Find where the given text appears and provide that cell's center as (X, Y) coordinate. 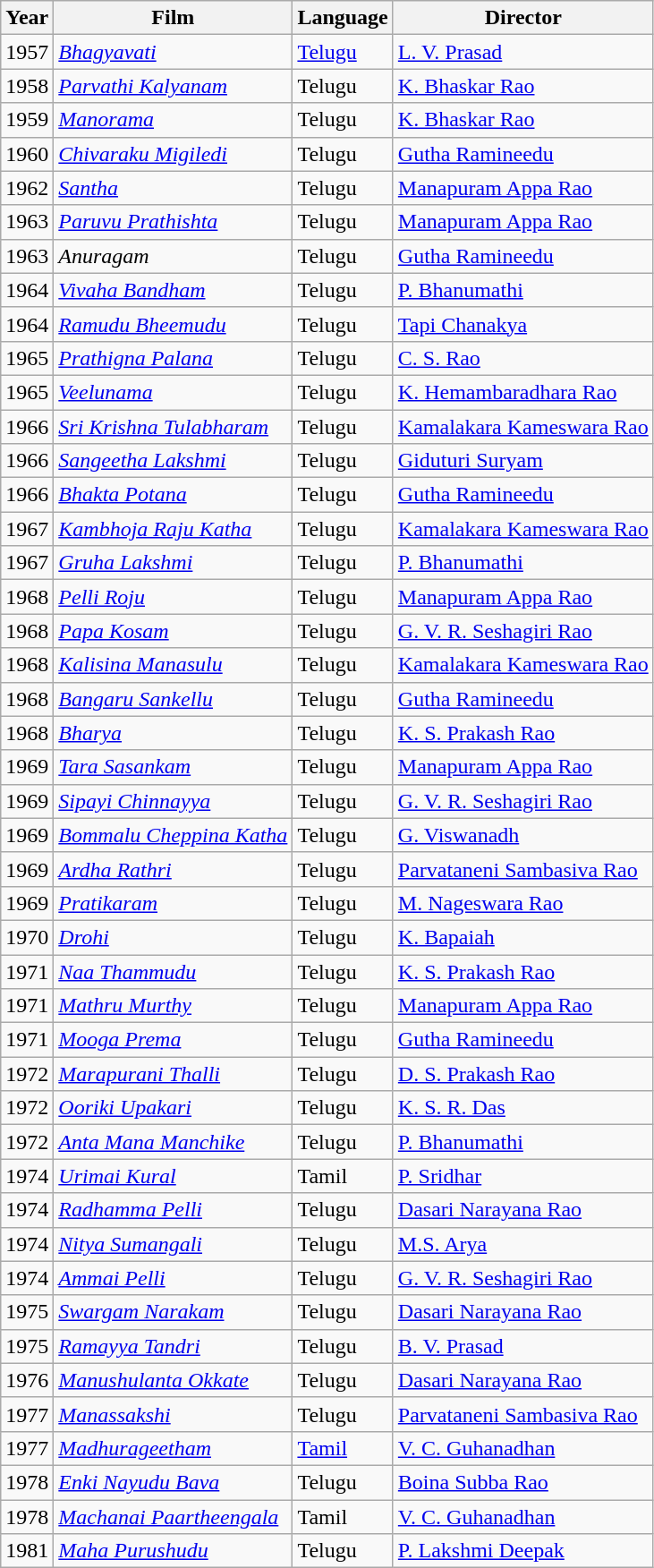
Manushulanta Okkate (174, 1380)
Manassakshi (174, 1414)
M. Nageswara Rao (522, 903)
Film (174, 18)
K. Bapaiah (522, 937)
1957 (27, 52)
K. S. R. Das (522, 1108)
Swargam Narakam (174, 1312)
Madhurageetham (174, 1448)
Naa Thammudu (174, 971)
Ooriki Upakari (174, 1108)
Tara Sasankam (174, 767)
Bommalu Cheppina Katha (174, 835)
Mathru Murthy (174, 1006)
Giduturi Suryam (522, 461)
Paruvu Prathishta (174, 222)
Bangaru Sankellu (174, 699)
Drohi (174, 937)
Nitya Sumangali (174, 1244)
Santha (174, 188)
C. S. Rao (522, 358)
P. Lakshmi Deepak (522, 1551)
Kambhoja Raju Katha (174, 529)
M.S. Arya (522, 1244)
Sipayi Chinnayya (174, 801)
Year (27, 18)
Anta Mana Manchike (174, 1142)
Bhakta Potana (174, 495)
Ramayya Tandri (174, 1346)
1976 (27, 1380)
1960 (27, 154)
Pratikaram (174, 903)
Ammai Pelli (174, 1278)
1962 (27, 188)
D. S. Prakash Rao (522, 1074)
1958 (27, 86)
Sangeetha Lakshmi (174, 461)
Chivaraku Migiledi (174, 154)
Ramudu Bheemudu (174, 324)
Papa Kosam (174, 631)
Director (522, 18)
Boina Subba Rao (522, 1482)
K. Hemambaradhara Rao (522, 392)
Ardha Rathri (174, 869)
1959 (27, 120)
Prathigna Palana (174, 358)
G. Viswanadh (522, 835)
Enki Nayudu Bava (174, 1482)
Vivaha Bandham (174, 290)
Veelunama (174, 392)
Bhagyavati (174, 52)
Machanai Paartheengala (174, 1517)
1970 (27, 937)
Marapurani Thalli (174, 1074)
P. Sridhar (522, 1176)
Bharya (174, 733)
Maha Purushudu (174, 1551)
Gruha Lakshmi (174, 563)
Sri Krishna Tulabharam (174, 427)
L. V. Prasad (522, 52)
Kalisina Manasulu (174, 665)
Parvathi Kalyanam (174, 86)
Pelli Roju (174, 597)
Mooga Prema (174, 1040)
B. V. Prasad (522, 1346)
1981 (27, 1551)
Urimai Kural (174, 1176)
Anuragam (174, 256)
Radhamma Pelli (174, 1210)
Manorama (174, 120)
Tapi Chanakya (522, 324)
Language (343, 18)
